Capture the cell that displays the provided text and extract its [x, y] central coordinate. 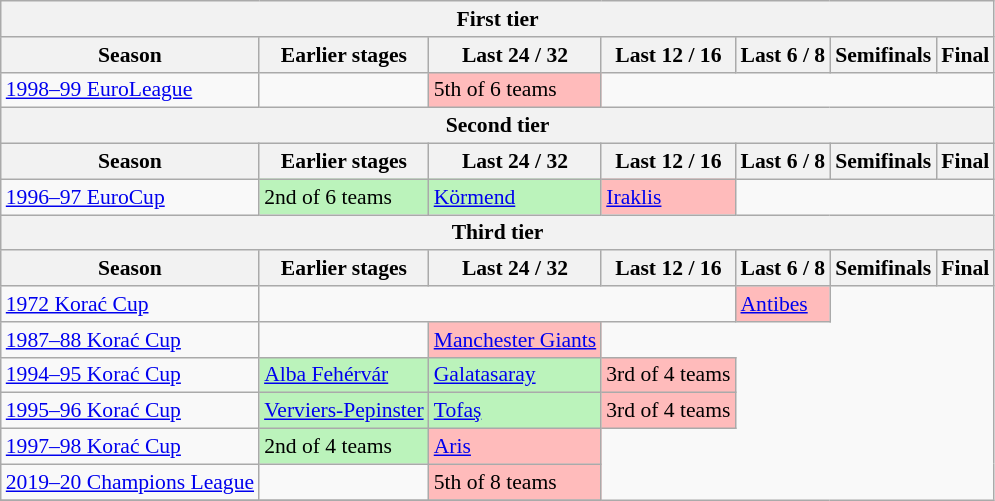
1998–99 EuroLeague [130, 90]
2nd of 6 teams [344, 197]
1995–96 Korać Cup [130, 411]
Galatasaray [516, 375]
First tier [498, 19]
2nd of 4 teams [344, 447]
2019–20 Champions League [130, 482]
Verviers-Pepinster [344, 411]
Antibes [782, 304]
Third tier [498, 233]
Manchester Giants [516, 340]
1972 Korać Cup [130, 304]
5th of 8 teams [516, 482]
Aris [516, 447]
1994–95 Korać Cup [130, 375]
Tofaş [516, 411]
1997–98 Korać Cup [130, 447]
Körmend [516, 197]
1987–88 Korać Cup [130, 340]
5th of 6 teams [516, 90]
1996–97 EuroCup [130, 197]
Alba Fehérvár [344, 375]
Iraklis [668, 197]
Second tier [498, 126]
